Determine the (x, y) coordinate at the center of the cell enclosing the given text.  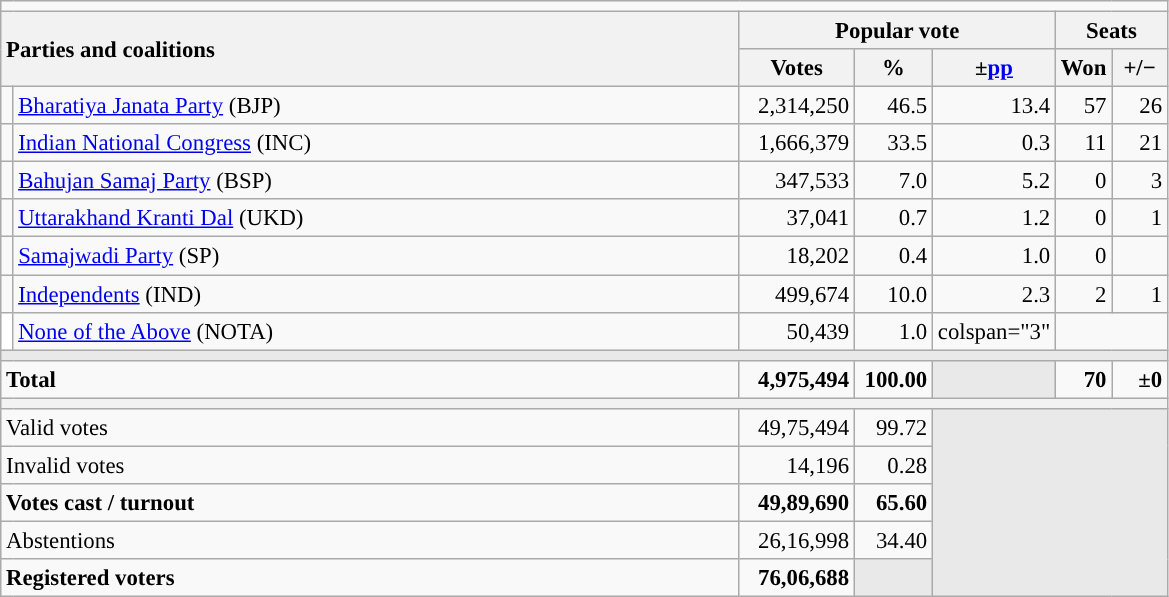
4,975,494 (797, 379)
1.2 (994, 219)
34.40 (893, 540)
499,674 (797, 294)
57 (1084, 106)
13.4 (994, 106)
14,196 (797, 465)
+/− (1140, 68)
0.28 (893, 465)
11 (1084, 143)
21 (1140, 143)
99.72 (893, 428)
7.0 (893, 181)
10.0 (893, 294)
colspan="3" (994, 331)
Bharatiya Janata Party (BJP) (376, 106)
Registered voters (370, 578)
2 (1084, 294)
Valid votes (370, 428)
Uttarakhand Kranti Dal (UKD) (376, 219)
33.5 (893, 143)
Indian National Congress (INC) (376, 143)
None of the Above (NOTA) (376, 331)
Popular vote (898, 31)
Parties and coalitions (370, 50)
76,06,688 (797, 578)
49,89,690 (797, 503)
Votes cast / turnout (370, 503)
±0 (1140, 379)
50,439 (797, 331)
100.00 (893, 379)
0.3 (994, 143)
26 (1140, 106)
% (893, 68)
49,75,494 (797, 428)
1,666,379 (797, 143)
Votes (797, 68)
46.5 (893, 106)
37,041 (797, 219)
18,202 (797, 256)
Independents (IND) (376, 294)
26,16,998 (797, 540)
65.60 (893, 503)
Bahujan Samaj Party (BSP) (376, 181)
2,314,250 (797, 106)
±pp (994, 68)
70 (1084, 379)
Seats (1112, 31)
5.2 (994, 181)
0.4 (893, 256)
Won (1084, 68)
Total (370, 379)
347,533 (797, 181)
0.7 (893, 219)
Invalid votes (370, 465)
2.3 (994, 294)
3 (1140, 181)
Samajwadi Party (SP) (376, 256)
Abstentions (370, 540)
